Identify which cell holds the provided text, then report its [x, y] central coordinate. 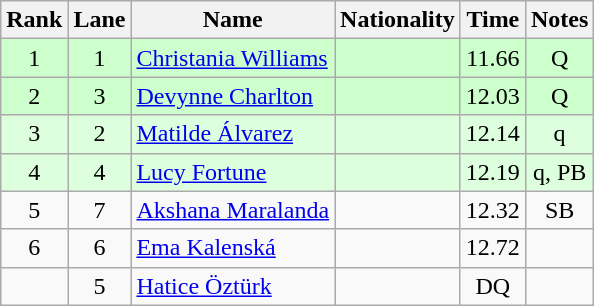
Hatice Öztürk [233, 286]
Ema Kalenská [233, 248]
11.66 [492, 58]
Rank [34, 20]
q [559, 134]
Time [492, 20]
Lucy Fortune [233, 172]
Matilde Álvarez [233, 134]
DQ [492, 286]
Akshana Maralanda [233, 210]
Notes [559, 20]
12.03 [492, 96]
12.14 [492, 134]
12.19 [492, 172]
12.32 [492, 210]
q, PB [559, 172]
Devynne Charlton [233, 96]
SB [559, 210]
12.72 [492, 248]
Christania Williams [233, 58]
Nationality [398, 20]
7 [100, 210]
Name [233, 20]
Lane [100, 20]
